Search for the cell housing the specified text and yield its (x, y) center coordinate. 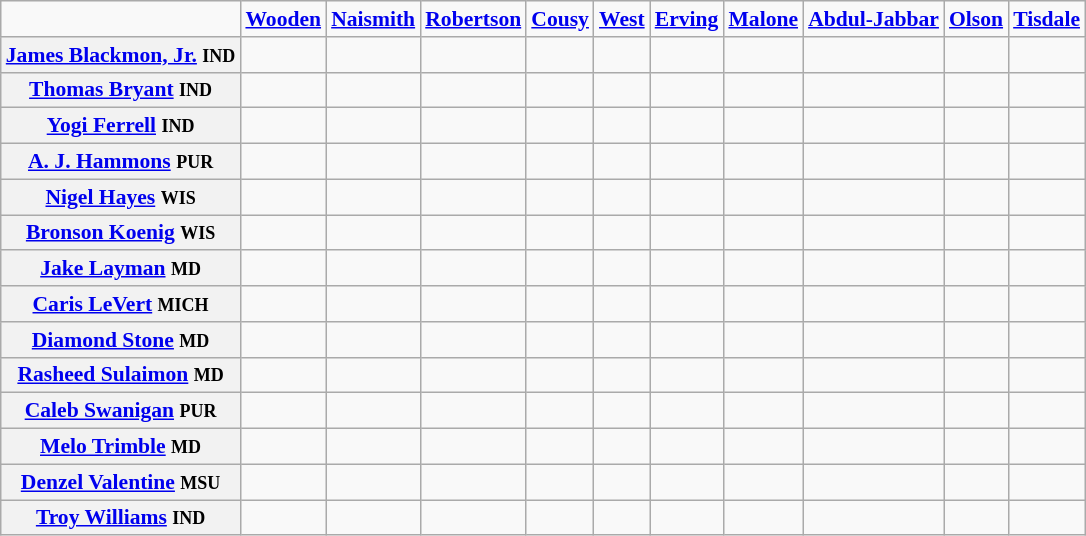
Tisdale (1046, 19)
Melo Trimble MD (121, 447)
Nigel Hayes WIS (121, 197)
Diamond Stone MD (121, 340)
Yogi Ferrell IND (121, 126)
A. J. Hammons PUR (121, 162)
Robertson (473, 19)
Abdul-Jabbar (874, 19)
Wooden (283, 19)
Cousy (560, 19)
Rasheed Sulaimon MD (121, 375)
Olson (976, 19)
Denzel Valentine MSU (121, 482)
Jake Layman MD (121, 269)
Malone (763, 19)
West (622, 19)
Thomas Bryant IND (121, 90)
Bronson Koenig WIS (121, 233)
Erving (687, 19)
Caris LeVert MICH (121, 304)
James Blackmon, Jr. IND (121, 55)
Naismith (373, 19)
Troy Williams IND (121, 518)
Caleb Swanigan PUR (121, 411)
